Provide the [x, y] coordinate of the cell's center where the given text is located.  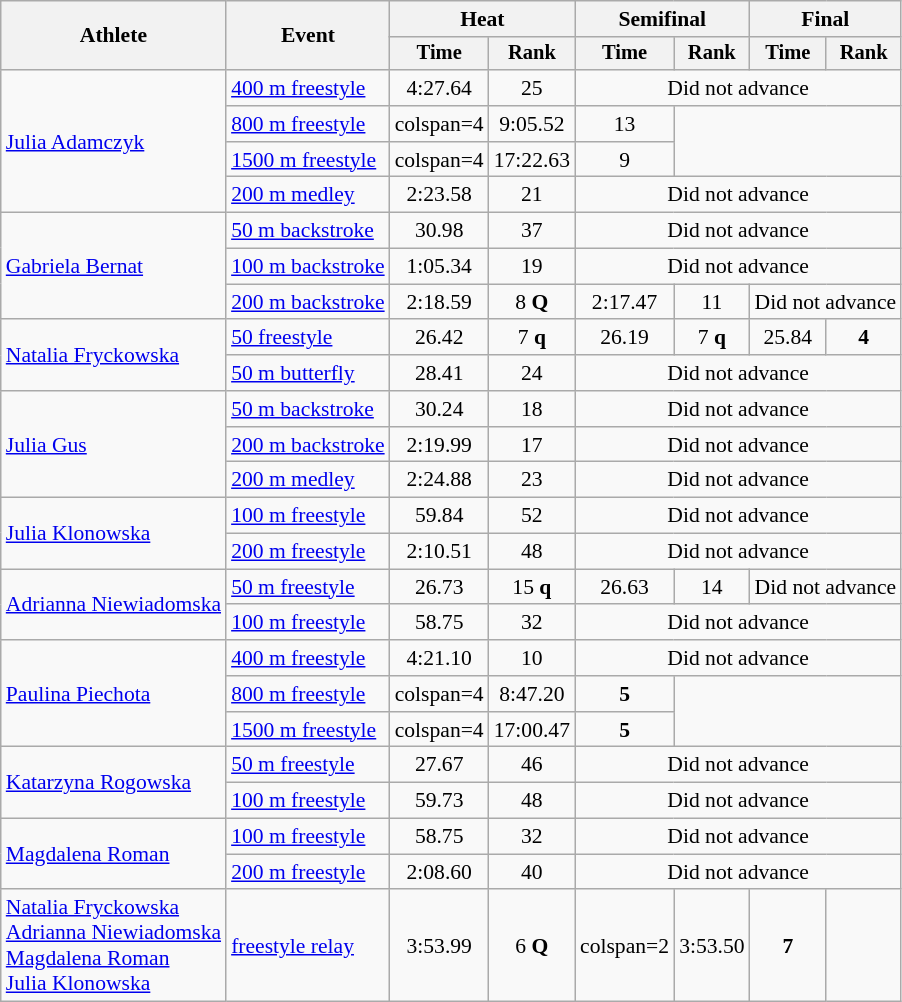
100 m backstroke [308, 267]
7 [788, 946]
2:17.47 [624, 302]
18 [532, 409]
59.84 [440, 516]
3:53.50 [712, 946]
4:27.64 [440, 88]
Julia Gus [114, 444]
30.24 [440, 409]
1:05.34 [440, 267]
28.41 [440, 373]
23 [532, 480]
4 [864, 338]
2:08.60 [440, 872]
50 freestyle [308, 338]
25.84 [788, 338]
10 [532, 658]
4:21.10 [440, 658]
Magdalena Roman [114, 854]
17:22.63 [532, 160]
25 [532, 88]
59.73 [440, 801]
Semifinal [662, 19]
26.73 [440, 587]
27.67 [440, 765]
Paulina Piechota [114, 694]
50 m butterfly [308, 373]
26.63 [624, 587]
14 [712, 587]
Katarzyna Rogowska [114, 782]
Julia Klonowska [114, 534]
9 [624, 160]
Natalia FryckowskaAdrianna NiewiadomskaMagdalena Roman Julia Klonowska [114, 946]
37 [532, 231]
24 [532, 373]
8:47.20 [532, 694]
Adrianna Niewiadomska [114, 604]
Event [308, 36]
52 [532, 516]
11 [712, 302]
21 [532, 195]
17:00.47 [532, 730]
6 Q [532, 946]
26.42 [440, 338]
2:10.51 [440, 552]
30.98 [440, 231]
17 [532, 445]
Natalia Fryckowska [114, 356]
19 [532, 267]
26.19 [624, 338]
Gabriela Bernat [114, 266]
15 q [532, 587]
Athlete [114, 36]
40 [532, 872]
Final [826, 19]
46 [532, 765]
colspan=2 [624, 946]
Julia Adamczyk [114, 141]
freestyle relay [308, 946]
13 [624, 124]
3:53.99 [440, 946]
2:23.58 [440, 195]
Heat [482, 19]
9:05.52 [532, 124]
2:19.99 [440, 445]
8 Q [532, 302]
2:18.59 [440, 302]
2:24.88 [440, 480]
